Search for the cell housing the specified text and yield its (X, Y) center coordinate. 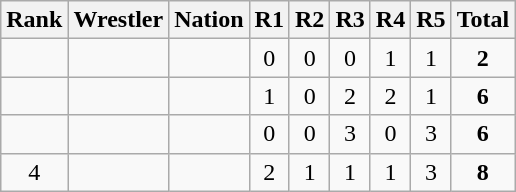
Wrestler (118, 20)
8 (483, 172)
Total (483, 20)
Nation (209, 20)
R2 (309, 20)
Rank (34, 20)
R1 (269, 20)
4 (34, 172)
R5 (431, 20)
R3 (350, 20)
R4 (390, 20)
